From the cell containing the given text, extract its center point as [X, Y] coordinate. 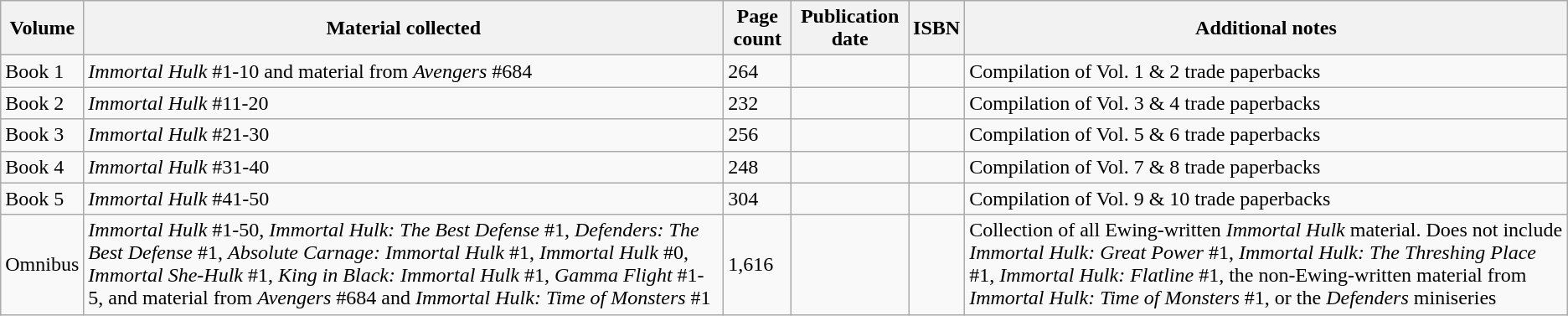
Immortal Hulk #1-10 and material from Avengers #684 [404, 71]
Book 2 [42, 103]
Publication date [850, 28]
Immortal Hulk #31-40 [404, 167]
Book 5 [42, 199]
Additional notes [1266, 28]
Compilation of Vol. 3 & 4 trade paperbacks [1266, 103]
Page count [757, 28]
Compilation of Vol. 7 & 8 trade paperbacks [1266, 167]
Book 1 [42, 71]
256 [757, 135]
304 [757, 199]
Book 4 [42, 167]
Compilation of Vol. 9 & 10 trade paperbacks [1266, 199]
232 [757, 103]
Omnibus [42, 265]
Book 3 [42, 135]
1,616 [757, 265]
Immortal Hulk #11-20 [404, 103]
248 [757, 167]
Volume [42, 28]
Compilation of Vol. 5 & 6 trade paperbacks [1266, 135]
Immortal Hulk #21-30 [404, 135]
Immortal Hulk #41-50 [404, 199]
ISBN [936, 28]
Material collected [404, 28]
264 [757, 71]
Compilation of Vol. 1 & 2 trade paperbacks [1266, 71]
